Capture the cell that displays the provided text and extract its (x, y) central coordinate. 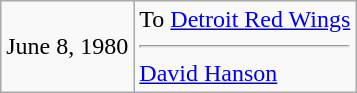
June 8, 1980 (68, 47)
To Detroit Red WingsDavid Hanson (245, 47)
